Search for the cell housing the specified text and yield its (X, Y) center coordinate. 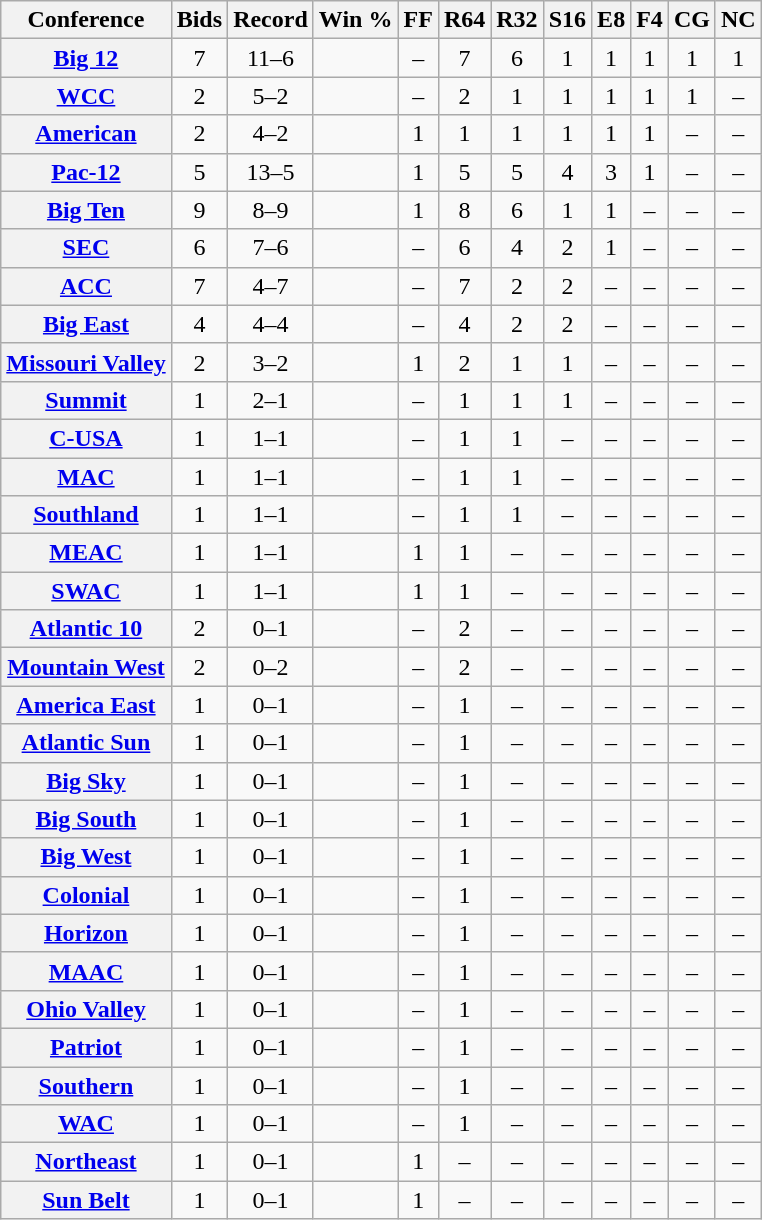
E8 (612, 20)
7–6 (271, 248)
S16 (567, 20)
America East (86, 705)
SWAC (86, 591)
NC (738, 20)
Win % (356, 20)
4–2 (271, 134)
Missouri Valley (86, 362)
Big West (86, 857)
Big East (86, 324)
F4 (650, 20)
Patriot (86, 1047)
Big Sky (86, 781)
Southland (86, 515)
Sun Belt (86, 1200)
Southern (86, 1085)
WAC (86, 1124)
Mountain West (86, 667)
8 (464, 210)
MAC (86, 477)
FF (418, 20)
Atlantic Sun (86, 743)
CG (692, 20)
Atlantic 10 (86, 629)
Big Ten (86, 210)
SEC (86, 248)
2–1 (271, 400)
C-USA (86, 438)
Colonial (86, 895)
R32 (517, 20)
13–5 (271, 172)
Bids (199, 20)
8–9 (271, 210)
0–2 (271, 667)
MAAC (86, 971)
3 (612, 172)
4–4 (271, 324)
Record (271, 20)
Conference (86, 20)
MEAC (86, 553)
ACC (86, 286)
5–2 (271, 96)
American (86, 134)
Big South (86, 819)
3–2 (271, 362)
Ohio Valley (86, 1009)
R64 (464, 20)
Summit (86, 400)
Pac-12 (86, 172)
Horizon (86, 933)
11–6 (271, 58)
4–7 (271, 286)
Big 12 (86, 58)
Northeast (86, 1162)
WCC (86, 96)
9 (199, 210)
